Output the (x, y) coordinate of the center of the cell containing the given text.  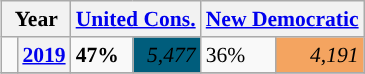
United Cons. (136, 19)
4,191 (319, 55)
Year (36, 19)
New Democratic (282, 19)
2019 (44, 55)
5,477 (166, 55)
36% (238, 55)
47% (102, 55)
